Extract the (X, Y) coordinate from the center of the cell holding the provided text.  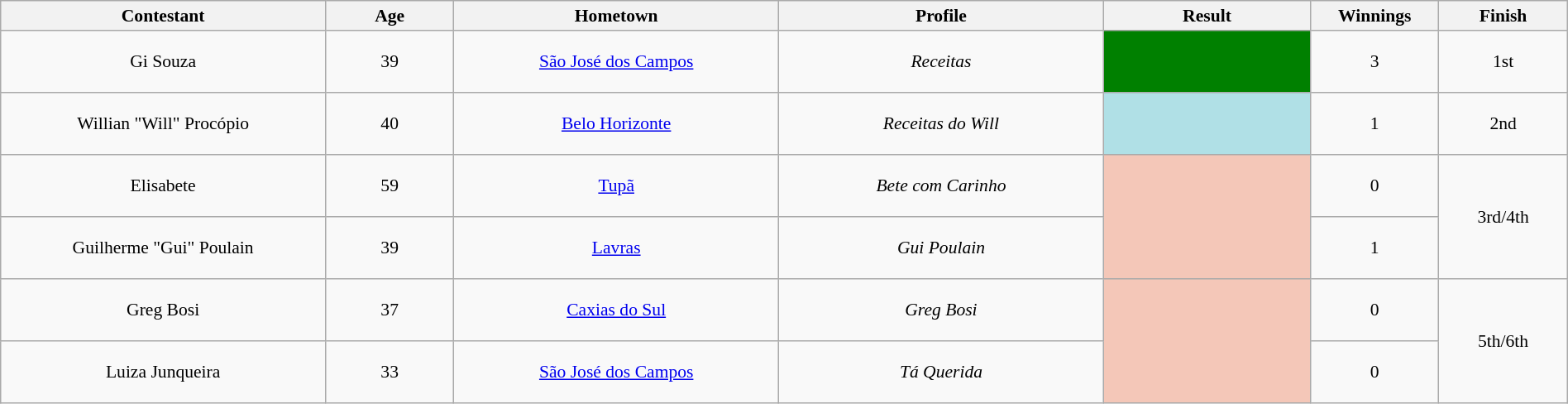
Tupã (617, 185)
Result (1207, 16)
Elisabete (164, 185)
5th/6th (1503, 341)
Belo Horizonte (617, 124)
3 (1374, 61)
Willian "Will" Procópio (164, 124)
Finish (1503, 16)
Guilherme "Gui" Poulain (164, 248)
Caxias do Sul (617, 310)
Receitas (941, 61)
Profile (941, 16)
Gui Poulain (941, 248)
Age (390, 16)
40 (390, 124)
Gi Souza (164, 61)
59 (390, 185)
Lavras (617, 248)
33 (390, 373)
1st (1503, 61)
Winnings (1374, 16)
Hometown (617, 16)
Luiza Junqueira (164, 373)
Receitas do Will (941, 124)
Tá Querida (941, 373)
2nd (1503, 124)
3rd/4th (1503, 217)
Contestant (164, 16)
37 (390, 310)
Bete com Carinho (941, 185)
